Provide the (X, Y) coordinate of the cell's center where the given text is located.  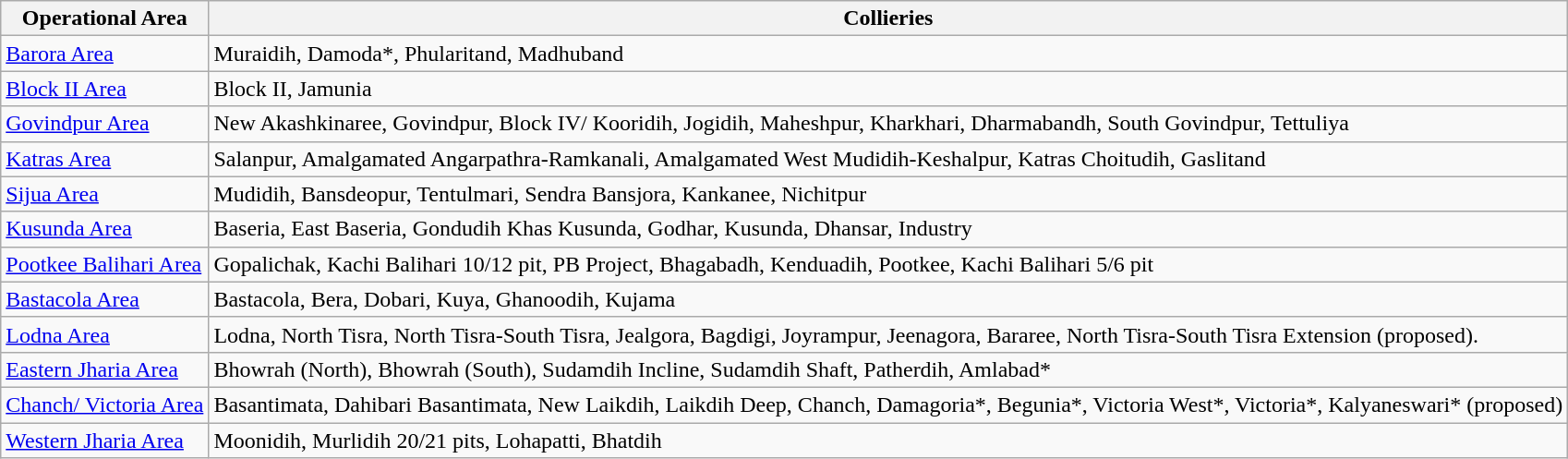
Govindpur Area (105, 124)
Eastern Jharia Area (105, 369)
Western Jharia Area (105, 441)
Operational Area (105, 18)
Lodna, North Tisra, North Tisra-South Tisra, Jealgora, Bagdigi, Joyrampur, Jeenagora, Bararee, North Tisra-South Tisra Extension (proposed). (888, 334)
Bhowrah (North), Bhowrah (South), Sudamdih Incline, Sudamdih Shaft, Patherdih, Amlabad* (888, 369)
Bastacola, Bera, Dobari, Kuya, Ghanoodih, Kujama (888, 299)
Gopalichak, Kachi Balihari 10/12 pit, PB Project, Bhagabadh, Kenduadih, Pootkee, Kachi Balihari 5/6 pit (888, 264)
Bastacola Area (105, 299)
Collieries (888, 18)
Block II, Jamunia (888, 89)
Sijua Area (105, 194)
Barora Area (105, 54)
Muraidih, Damoda*, Phularitand, Madhuband (888, 54)
Mudidih, Bansdeopur, Tentulmari, Sendra Bansjora, Kankanee, Nichitpur (888, 194)
Block II Area (105, 89)
Katras Area (105, 159)
Salanpur, Amalgamated Angarpathra-Ramkanali, Amalgamated West Mudidih-Keshalpur, Katras Choitudih, Gaslitand (888, 159)
Moonidih, Murlidih 20/21 pits, Lohapatti, Bhatdih (888, 441)
Lodna Area (105, 334)
Pootkee Balihari Area (105, 264)
Chanch/ Victoria Area (105, 405)
Kusunda Area (105, 229)
Baseria, East Baseria, Gondudih Khas Kusunda, Godhar, Kusunda, Dhansar, Industry (888, 229)
Basantimata, Dahibari Basantimata, New Laikdih, Laikdih Deep, Chanch, Damagoria*, Begunia*, Victoria West*, Victoria*, Kalyaneswari* (proposed) (888, 405)
New Akashkinaree, Govindpur, Block IV/ Kooridih, Jogidih, Maheshpur, Kharkhari, Dharmabandh, South Govindpur, Tettuliya (888, 124)
